Determine the (X, Y) coordinate at the center of the cell enclosing the given text.  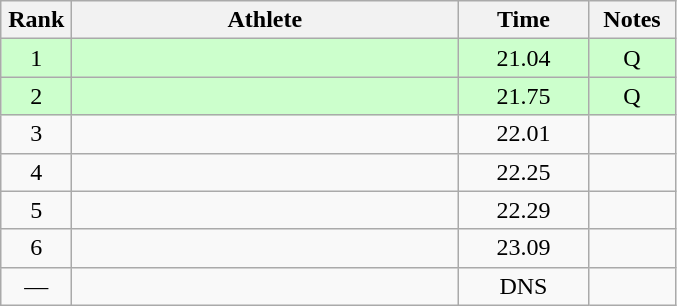
22.01 (524, 134)
Time (524, 20)
22.29 (524, 210)
4 (36, 172)
Notes (632, 20)
21.75 (524, 96)
3 (36, 134)
6 (36, 248)
23.09 (524, 248)
5 (36, 210)
22.25 (524, 172)
Rank (36, 20)
— (36, 286)
Athlete (265, 20)
DNS (524, 286)
2 (36, 96)
1 (36, 58)
21.04 (524, 58)
